Capture the cell that displays the provided text and extract its (X, Y) central coordinate. 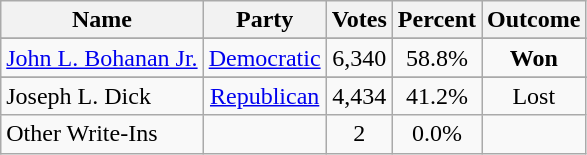
Votes (359, 20)
41.2% (436, 96)
John L. Bohanan Jr. (102, 58)
4,434 (359, 96)
Lost (534, 96)
Joseph L. Dick (102, 96)
Won (534, 58)
2 (359, 134)
Percent (436, 20)
0.0% (436, 134)
Party (264, 20)
58.8% (436, 58)
Other Write-Ins (102, 134)
Democratic (264, 58)
6,340 (359, 58)
Name (102, 20)
Republican (264, 96)
Outcome (534, 20)
